Locate the cell with the specified text and output its [x, y] center coordinate. 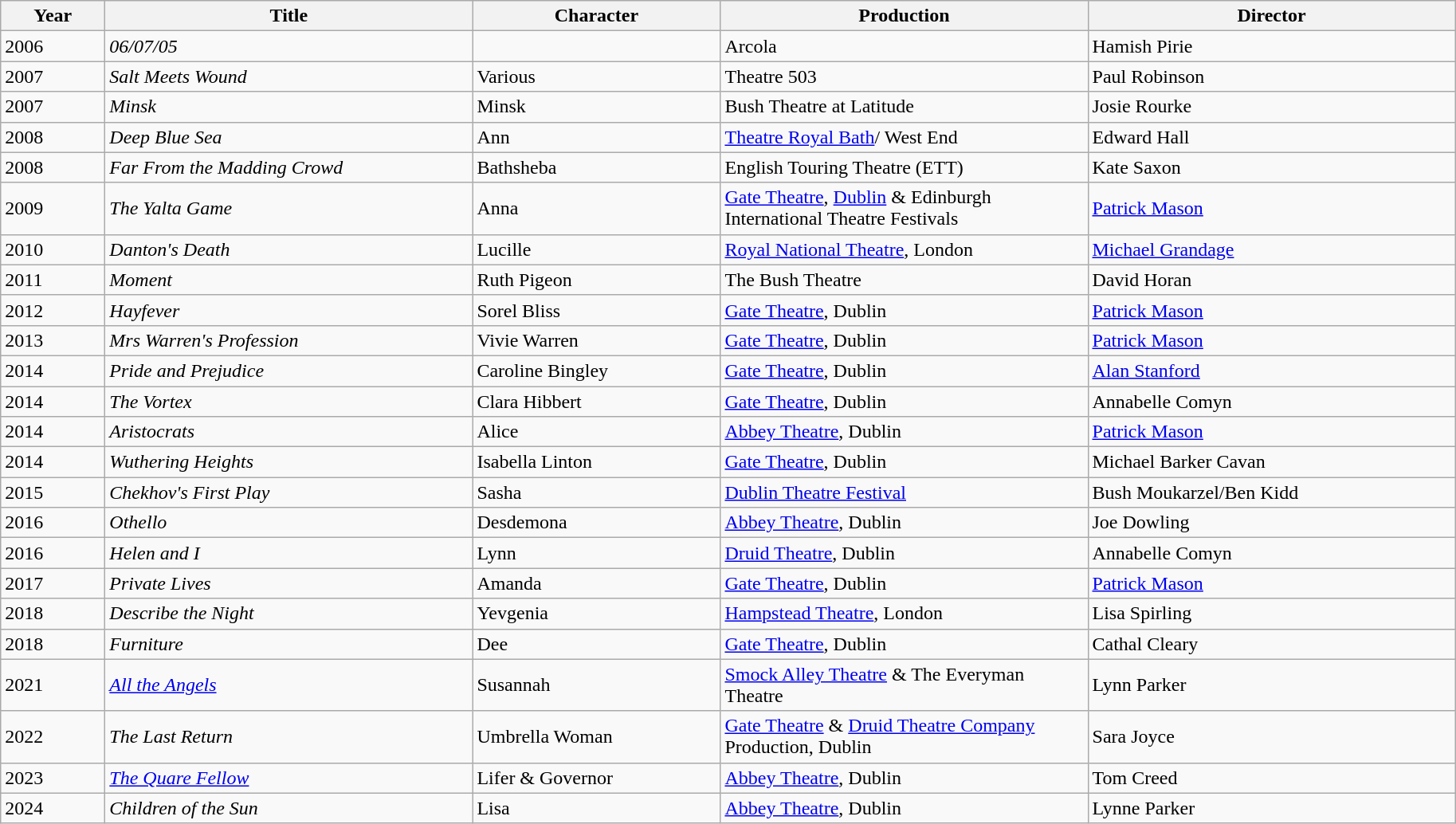
Arcola [904, 46]
Salt Meets Wound [288, 77]
All the Angels [288, 685]
Anna [596, 209]
Dublin Theatre Festival [904, 492]
2013 [53, 340]
2023 [53, 778]
Josie Rourke [1272, 107]
Furniture [288, 644]
Umbrella Woman [596, 736]
The Yalta Game [288, 209]
2006 [53, 46]
Smock Alley Theatre & The Everyman Theatre [904, 685]
The Last Return [288, 736]
Wuthering Heights [288, 462]
Lynn [596, 553]
Bush Moukarzel/Ben Kidd [1272, 492]
Children of the Sun [288, 808]
Pride and Prejudice [288, 371]
Alice [596, 432]
Amanda [596, 583]
2012 [53, 310]
Theatre 503 [904, 77]
Ann [596, 137]
Hampstead Theatre, London [904, 614]
Lisa [596, 808]
2017 [53, 583]
Far From the Madding Crowd [288, 167]
Aristocrats [288, 432]
Othello [288, 523]
Yevgenia [596, 614]
Year [53, 16]
Mrs Warren's Profession [288, 340]
2022 [53, 736]
Dee [596, 644]
Paul Robinson [1272, 77]
Character [596, 16]
Danton's Death [288, 249]
Various [596, 77]
Edward Hall [1272, 137]
Director [1272, 16]
Production [904, 16]
Lynn Parker [1272, 685]
Moment [288, 280]
Caroline Bingley [596, 371]
Druid Theatre, Dublin [904, 553]
The Vortex [288, 401]
2024 [53, 808]
Lynne Parker [1272, 808]
The Quare Fellow [288, 778]
Gate Theatre, Dublin & Edinburgh International Theatre Festivals [904, 209]
David Horan [1272, 280]
Title [288, 16]
Vivie Warren [596, 340]
Bathsheba [596, 167]
2011 [53, 280]
06/07/05 [288, 46]
Lisa Spirling [1272, 614]
Theatre Royal Bath/ West End [904, 137]
Lucille [596, 249]
Susannah [596, 685]
Ruth Pigeon [596, 280]
Private Lives [288, 583]
Alan Stanford [1272, 371]
Hayfever [288, 310]
Michael Barker Cavan [1272, 462]
Sorel Bliss [596, 310]
Helen and I [288, 553]
Hamish Pirie [1272, 46]
2009 [53, 209]
Sasha [596, 492]
Royal National Theatre, London [904, 249]
Lifer & Governor [596, 778]
Chekhov's First Play [288, 492]
Gate Theatre & Druid Theatre Company Production, Dublin [904, 736]
Tom Creed [1272, 778]
2015 [53, 492]
Michael Grandage [1272, 249]
The Bush Theatre [904, 280]
Isabella Linton [596, 462]
Bush Theatre at Latitude [904, 107]
Clara Hibbert [596, 401]
English Touring Theatre (ETT) [904, 167]
Sara Joyce [1272, 736]
Describe the Night [288, 614]
Kate Saxon [1272, 167]
2021 [53, 685]
Desdemona [596, 523]
Joe Dowling [1272, 523]
2010 [53, 249]
Deep Blue Sea [288, 137]
Cathal Cleary [1272, 644]
